Search for the cell housing the specified text and yield its [X, Y] center coordinate. 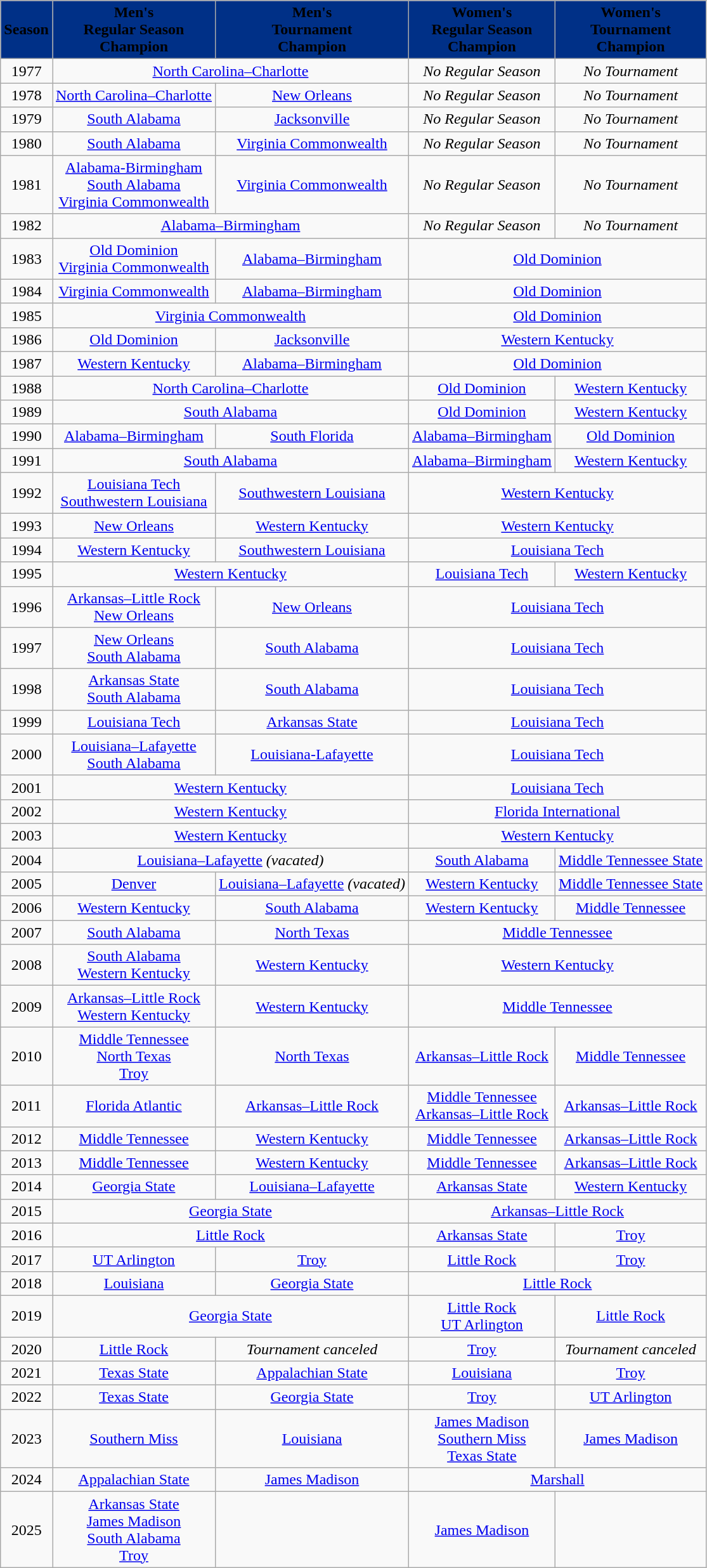
2005 [27, 884]
2024 [27, 1480]
1986 [27, 339]
Women'sTournamentChampion [630, 30]
Arkansas StateSouth Alabama [133, 689]
2021 [27, 1373]
2002 [27, 811]
2011 [27, 1106]
Men'sRegular SeasonChampion [133, 30]
1987 [27, 363]
1989 [27, 412]
2007 [27, 932]
2003 [27, 835]
Arkansas–Little RockWestern Kentucky [133, 1006]
2023 [27, 1439]
1981 [27, 185]
1992 [27, 493]
1997 [27, 648]
Season [27, 30]
Arkansas–Little RockNew Orleans [133, 606]
Women'sRegular SeasonChampion [482, 30]
1978 [27, 95]
2013 [27, 1163]
1977 [27, 71]
2000 [27, 755]
Men'sTournamentChampion [312, 30]
1994 [27, 550]
2018 [27, 1283]
Middle TennesseeNorth TexasTroy [133, 1056]
Old DominionVirginia Commonwealth [133, 259]
2010 [27, 1056]
1990 [27, 436]
South AlabamaWestern Kentucky [133, 965]
New OrleansSouth Alabama [133, 648]
Marshall [557, 1480]
Arkansas StateJames MadisonSouth AlabamaTroy [133, 1530]
2009 [27, 1006]
2017 [27, 1259]
Middle TennesseeArkansas–Little Rock [482, 1106]
South Florida [312, 436]
Denver [133, 884]
1993 [27, 526]
1991 [27, 461]
1980 [27, 143]
Southern Miss [133, 1439]
2016 [27, 1235]
2004 [27, 859]
1984 [27, 291]
1995 [27, 574]
2014 [27, 1187]
1998 [27, 689]
1996 [27, 606]
1999 [27, 722]
Alabama-BirminghamSouth AlabamaVirginia Commonwealth [133, 185]
Florida International [557, 811]
Louisiana TechSouthwestern Louisiana [133, 493]
2025 [27, 1530]
Little RockUT Arlington [482, 1316]
2012 [27, 1139]
1982 [27, 226]
2008 [27, 965]
2020 [27, 1349]
1979 [27, 119]
Louisiana–LafayetteSouth Alabama [133, 755]
Florida Atlantic [133, 1106]
2006 [27, 908]
James MadisonSouthern MissTexas State [482, 1439]
Louisiana–Lafayette [312, 1187]
1988 [27, 388]
2022 [27, 1397]
1983 [27, 259]
Louisiana-Lafayette [312, 755]
1985 [27, 315]
2019 [27, 1316]
2001 [27, 787]
2015 [27, 1211]
